Output the (x, y) coordinate of the center of the cell containing the given text.  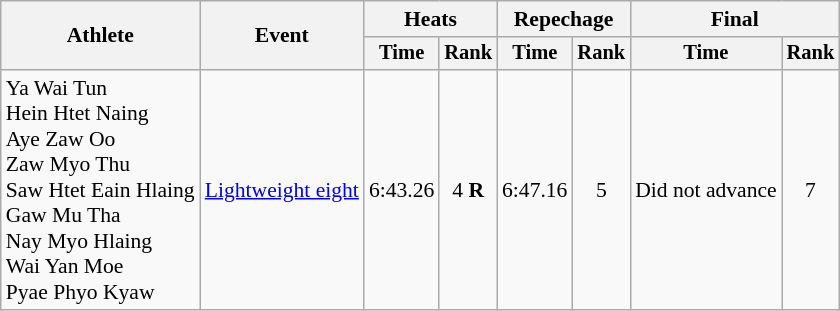
6:47.16 (534, 190)
Ya Wai TunHein Htet NaingAye Zaw OoZaw Myo ThuSaw Htet Eain HlaingGaw Mu ThaNay Myo HlaingWai Yan MoePyae Phyo Kyaw (100, 190)
Did not advance (706, 190)
Lightweight eight (282, 190)
Event (282, 36)
4 R (468, 190)
7 (811, 190)
Heats (430, 19)
Final (734, 19)
Athlete (100, 36)
5 (601, 190)
6:43.26 (402, 190)
Repechage (564, 19)
